Search for the cell housing the specified text and yield its (x, y) center coordinate. 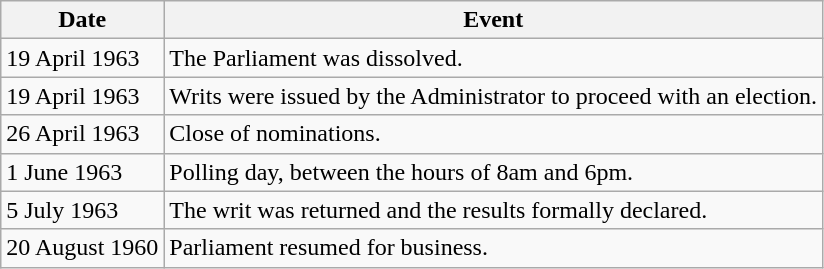
Close of nominations. (494, 134)
20 August 1960 (82, 248)
Date (82, 20)
Parliament resumed for business. (494, 248)
Event (494, 20)
The Parliament was dissolved. (494, 58)
1 June 1963 (82, 172)
26 April 1963 (82, 134)
5 July 1963 (82, 210)
Polling day, between the hours of 8am and 6pm. (494, 172)
The writ was returned and the results formally declared. (494, 210)
Writs were issued by the Administrator to proceed with an election. (494, 96)
